For the text-containing cell, return its midpoint in [x, y] coordinate format. 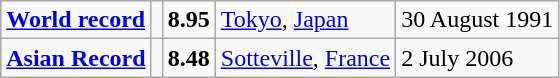
Sotteville, France [305, 58]
8.48 [188, 58]
8.95 [188, 20]
Tokyo, Japan [305, 20]
Asian Record [76, 58]
30 August 1991 [478, 20]
World record [76, 20]
2 July 2006 [478, 58]
